Search for the cell housing the specified text and yield its (X, Y) center coordinate. 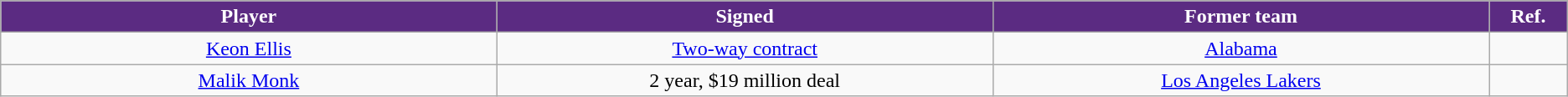
Signed (745, 17)
Los Angeles Lakers (1240, 80)
Player (249, 17)
Alabama (1240, 48)
Former team (1240, 17)
Keon Ellis (249, 48)
Two-way contract (745, 48)
Ref. (1529, 17)
Malik Monk (249, 80)
2 year, $19 million deal (745, 80)
